For the text-containing cell, return its midpoint in [X, Y] coordinate format. 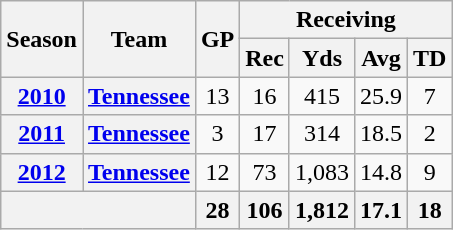
18 [430, 210]
73 [265, 172]
314 [322, 134]
Yds [322, 58]
415 [322, 96]
16 [265, 96]
7 [430, 96]
12 [217, 172]
3 [217, 134]
14.8 [382, 172]
1,083 [322, 172]
1,812 [322, 210]
18.5 [382, 134]
17.1 [382, 210]
17 [265, 134]
Avg [382, 58]
13 [217, 96]
Season [42, 39]
9 [430, 172]
Team [138, 39]
28 [217, 210]
2 [430, 134]
TD [430, 58]
Rec [265, 58]
106 [265, 210]
25.9 [382, 96]
2012 [42, 172]
2011 [42, 134]
Receiving [346, 20]
2010 [42, 96]
GP [217, 39]
